Return [X, Y] of the center of cell containing provided text 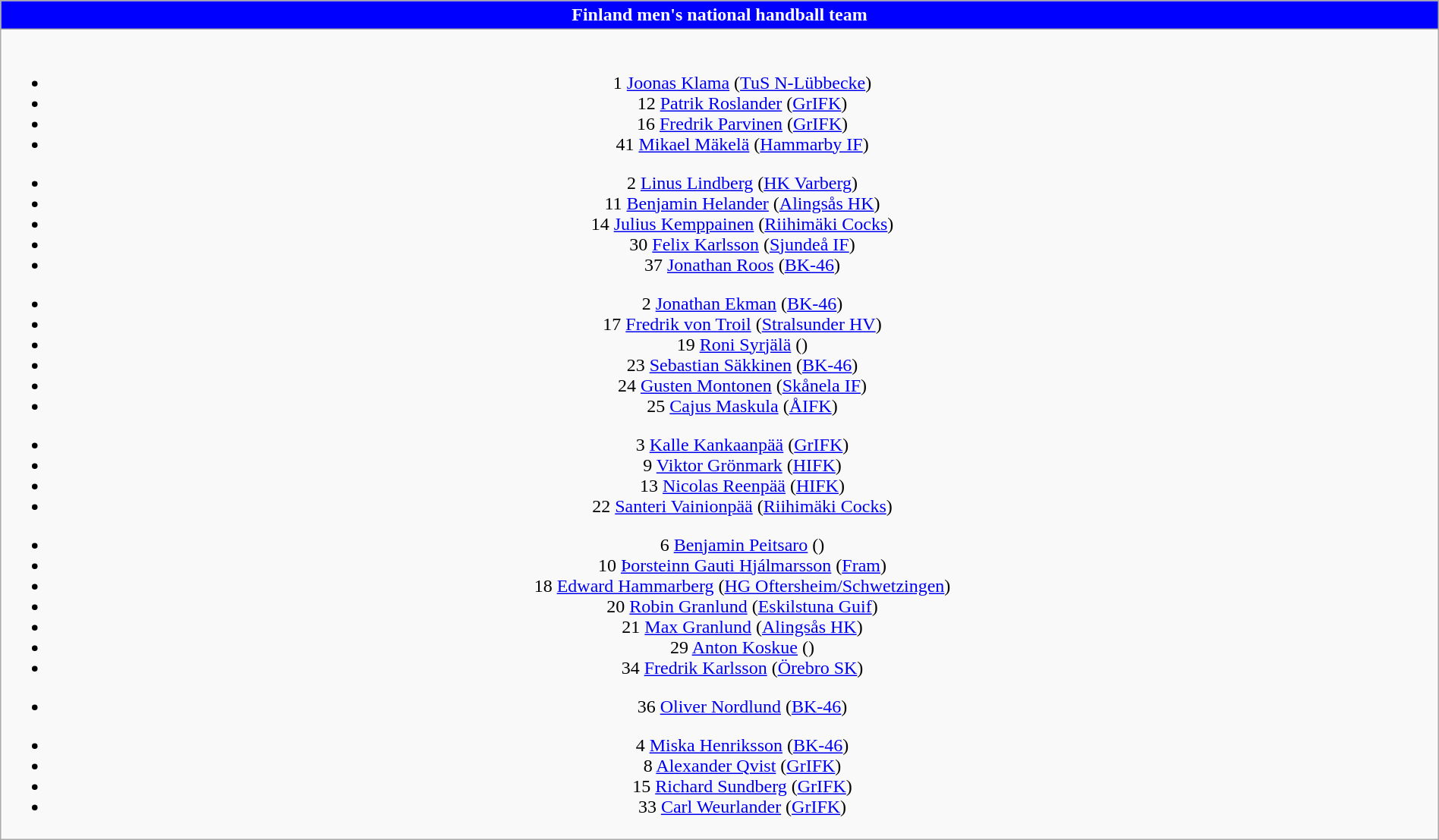
Finland men's national handball team [719, 15]
